Determine the [X, Y] coordinate at the center of the cell enclosing the given text.  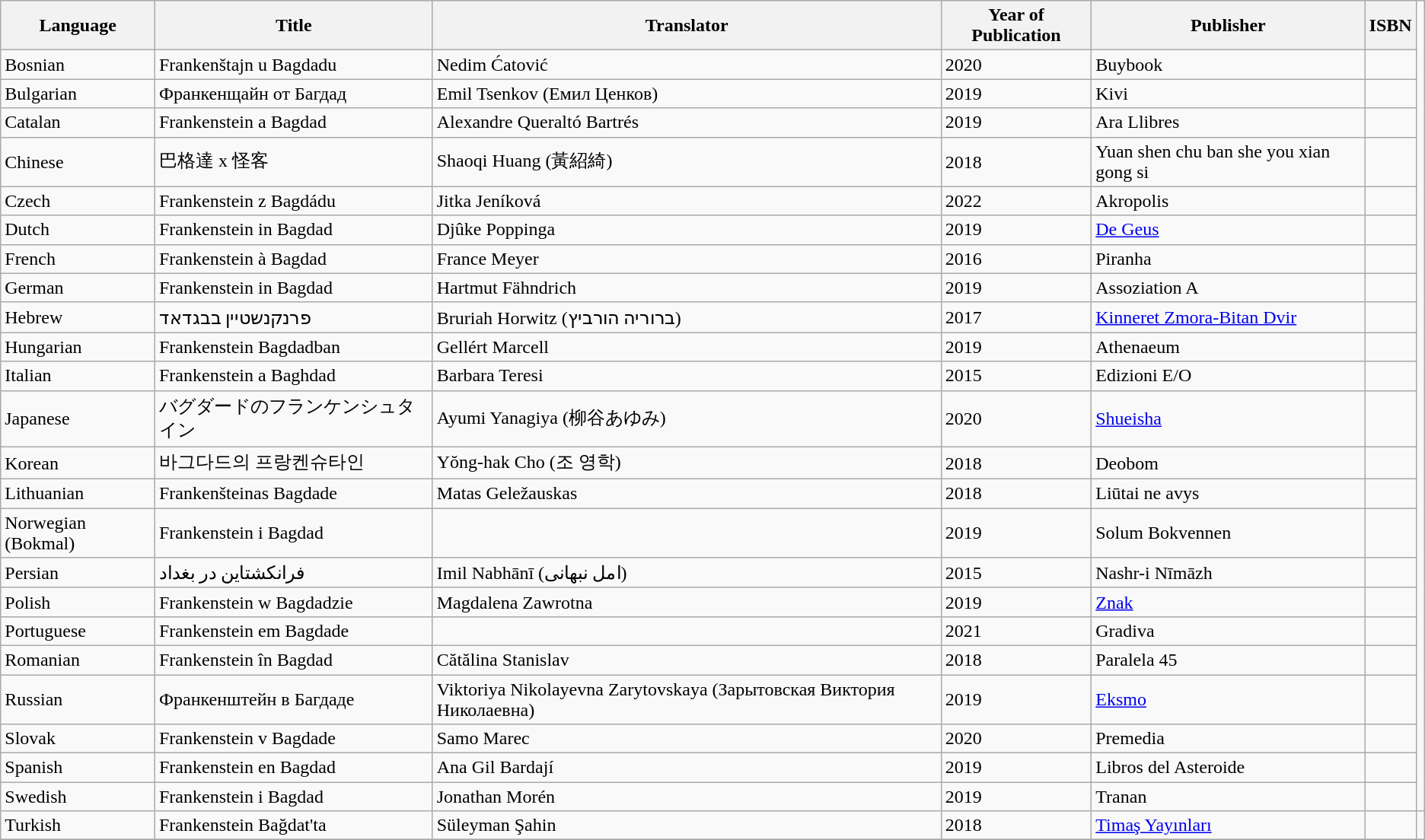
Turkish [78, 826]
Ara Llibres [1229, 123]
Gellért Marcell [687, 347]
Publisher [1229, 26]
Akropolis [1229, 201]
De Geus [1229, 230]
Shaoqi Huang (黃紹綺) [687, 161]
Frankenstein à Bagdad [294, 259]
Lithuanian [78, 494]
Czech [78, 201]
바그다드의 프랑켄슈타인 [294, 463]
Viktoriya Nikolayevna Zarytovskaya (Зарытовская Виктория Николаевна) [687, 698]
2021 [1015, 631]
Norwegian (Bokmal) [78, 533]
Tranan [1229, 797]
Hebrew [78, 317]
فرانكشتاين در بغداد [294, 573]
Athenaeum [1229, 347]
Frankenštajn u Bagdadu [294, 65]
Франкенштейн в Багдаде [294, 698]
Frankenstein en Bagdad [294, 768]
French [78, 259]
Frankenstein a Bagdad [294, 123]
Dutch [78, 230]
פרנקנשטיין בבגדאד [294, 317]
Solum Bokvennen [1229, 533]
Swedish [78, 797]
German [78, 288]
Persian [78, 573]
Eksmo [1229, 698]
Yuan shen chu ban she you xian gong si [1229, 161]
Year of Publication [1015, 26]
Ana Gil Bardají [687, 768]
Frankenstein z Bagdádu [294, 201]
Imil Nabhānī (امل نبهانى) [687, 573]
Bulgarian [78, 94]
Jonathan Morén [687, 797]
Shueisha [1229, 418]
Barbara Teresi [687, 376]
Kivi [1229, 94]
Piranha [1229, 259]
Frankenstein v Bagdade [294, 739]
Language [78, 26]
Nashr-i Nīmāzh [1229, 573]
Russian [78, 698]
2022 [1015, 201]
Frankenstein em Bagdade [294, 631]
Франкенщайн от Багдад [294, 94]
Deobom [1229, 463]
Gradiva [1229, 631]
Cătălina Stanislav [687, 660]
Romanian [78, 660]
Paralela 45 [1229, 660]
Title [294, 26]
Assoziation A [1229, 288]
Frankenstein în Bagdad [294, 660]
Libros del Asteroide [1229, 768]
Italian [78, 376]
ISBN [1390, 26]
Catalan [78, 123]
Matas Geležauskas [687, 494]
Nedim Ćatović [687, 65]
Polish [78, 602]
Samo Marec [687, 739]
Timaş Yayınları [1229, 826]
Portuguese [78, 631]
Frankenstein Bagdadban [294, 347]
Translator [687, 26]
Ayumi Yanagiya (柳谷あゆみ) [687, 418]
Emil Tsenkov (Емил Ценков) [687, 94]
バグダードのフランケンシュタイン [294, 418]
France Meyer [687, 259]
Magdalena Zawrotna [687, 602]
巴格達 x 怪客 [294, 161]
Yŏng-hak Cho (조 영학) [687, 463]
Slovak [78, 739]
Djûke Poppinga [687, 230]
Spanish [78, 768]
Znak [1229, 602]
Frankenstein w Bagdadzie [294, 602]
Süleyman Şahin [687, 826]
Edizioni E/O [1229, 376]
Hartmut Fähndrich [687, 288]
Alexandre Queraltó Bartrés [687, 123]
Frankenstein a Baghdad [294, 376]
Hungarian [78, 347]
2017 [1015, 317]
Premedia [1229, 739]
Bosnian [78, 65]
Kinneret Zmora-Bitan Dvir [1229, 317]
Frankenšteinas Bagdade [294, 494]
Japanese [78, 418]
Korean [78, 463]
Jitka Jeníková [687, 201]
Frankenstein Bağdat'ta [294, 826]
Liūtai ne avys [1229, 494]
2016 [1015, 259]
Chinese [78, 161]
Buybook [1229, 65]
Bruriah Horwitz (ברוריה הורביץ) [687, 317]
